Output the [x, y] coordinate of the center of the cell containing the given text.  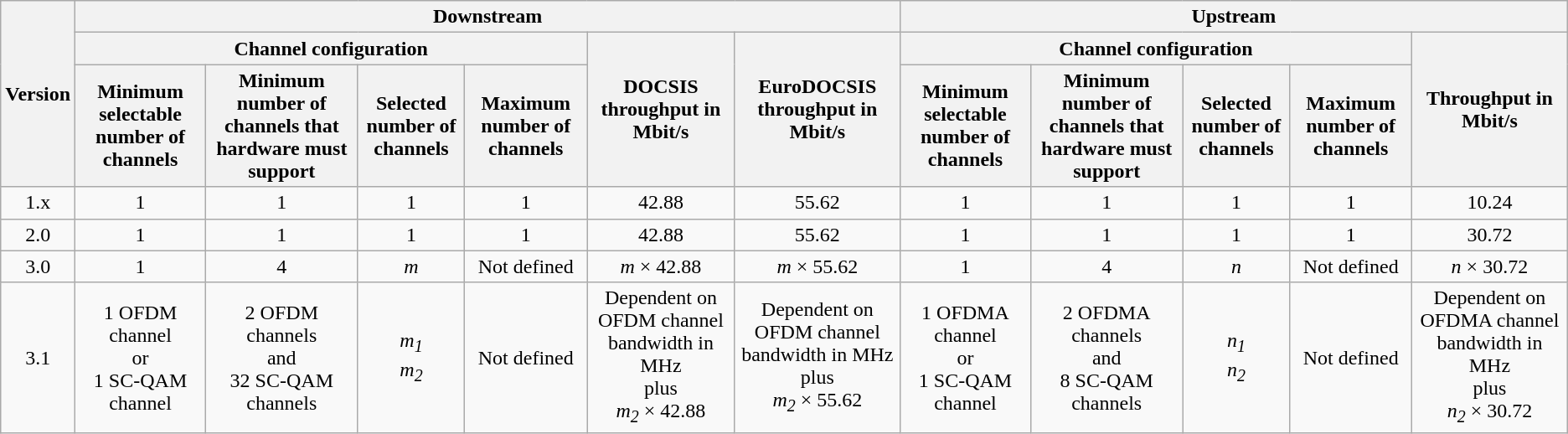
2.0 [39, 235]
n1n2 [1236, 357]
3.1 [39, 357]
Dependent on OFDM channel bandwidth in MHzplusm2 × 55.62 [818, 357]
2 OFDMA channelsand8 SC-QAM channels [1106, 357]
1 OFDM channel or1 SC-QAM channel [141, 357]
30.72 [1490, 235]
Dependent on OFDMA channel bandwidth in MHzplusn2 × 30.72 [1490, 357]
2 OFDM channelsand32 SC-QAM channels [281, 357]
Upstream [1235, 17]
10.24 [1490, 203]
m1m2 [411, 357]
Version [39, 94]
1.x [39, 203]
n [1236, 266]
1 OFDMA channelor1 SC-QAM channel [966, 357]
m × 42.88 [662, 266]
m [411, 266]
3.0 [39, 266]
EuroDOCSIS throughput in Mbit/s [818, 110]
Downstream [487, 17]
n × 30.72 [1490, 266]
Throughput in Mbit/s [1490, 110]
Dependent on OFDM channel bandwidth in MHzplusm2 × 42.88 [662, 357]
m × 55.62 [818, 266]
DOCSIS throughput in Mbit/s [662, 110]
